Scan for the cell matching the given text and deliver its (X, Y) coordinate at center. 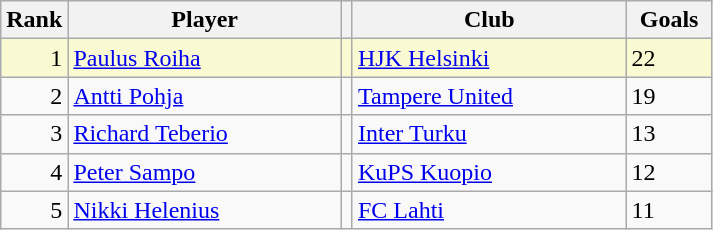
13 (669, 134)
Paulus Roiha (205, 58)
KuPS Kuopio (489, 172)
FC Lahti (489, 210)
22 (669, 58)
Nikki Helenius (205, 210)
Club (489, 20)
Tampere United (489, 96)
12 (669, 172)
11 (669, 210)
Rank (34, 20)
1 (34, 58)
5 (34, 210)
Antti Pohja (205, 96)
Richard Teberio (205, 134)
Goals (669, 20)
Peter Sampo (205, 172)
3 (34, 134)
19 (669, 96)
4 (34, 172)
HJK Helsinki (489, 58)
2 (34, 96)
Player (205, 20)
Inter Turku (489, 134)
